Scan for the cell matching the given text and deliver its (X, Y) coordinate at center. 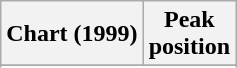
Peakposition (189, 34)
Chart (1999) (72, 34)
